Search for the cell housing the specified text and yield its (X, Y) center coordinate. 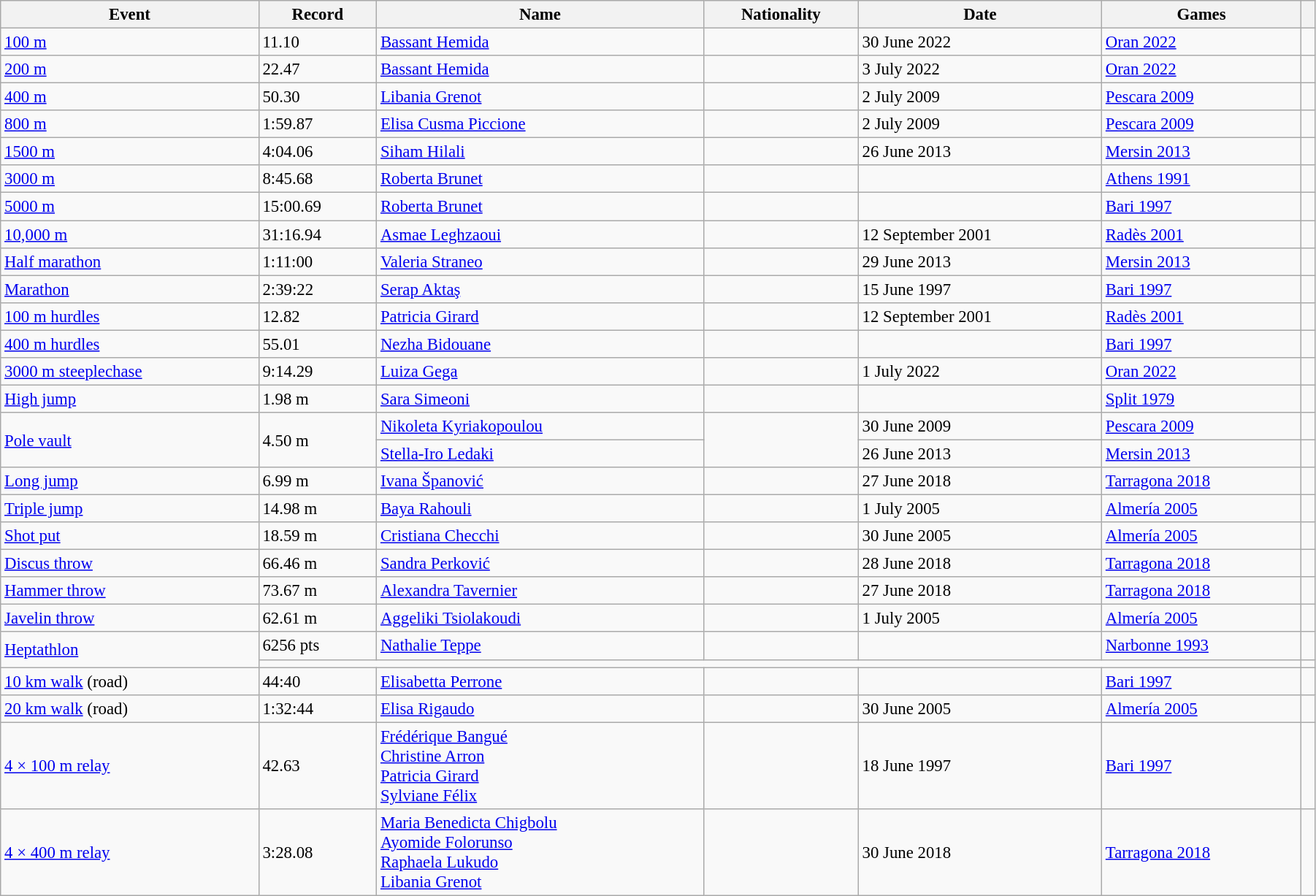
1:11:00 (317, 261)
3000 m (130, 179)
30 June 2009 (980, 426)
Nathalie Teppe (540, 646)
6.99 m (317, 481)
Nikoleta Kyriakopoulou (540, 426)
100 m hurdles (130, 316)
Athens 1991 (1202, 179)
200 m (130, 69)
Luiza Gega (540, 372)
Heptathlon (130, 650)
Alexandra Tavernier (540, 591)
Date (980, 15)
Marathon (130, 289)
Patricia Girard (540, 316)
1:32:44 (317, 708)
30 June 2022 (980, 42)
4.50 m (317, 440)
11.10 (317, 42)
4 × 100 m relay (130, 765)
1:59.87 (317, 124)
4 × 400 m relay (130, 853)
Narbonne 1993 (1202, 646)
800 m (130, 124)
Elisa Rigaudo (540, 708)
Half marathon (130, 261)
42.63 (317, 765)
Elisa Cusma Piccione (540, 124)
Baya Rahouli (540, 509)
4:04.06 (317, 152)
Valeria Straneo (540, 261)
1 July 2022 (980, 372)
Sandra Perković (540, 564)
9:14.29 (317, 372)
Serap Aktaş (540, 289)
Elisabetta Perrone (540, 681)
5000 m (130, 207)
44:40 (317, 681)
Name (540, 15)
3000 m steeplechase (130, 372)
Sara Simeoni (540, 399)
100 m (130, 42)
20 km walk (road) (130, 708)
6256 pts (317, 646)
Shot put (130, 536)
10,000 m (130, 234)
Aggeliki Tsiolakoudi (540, 619)
Split 1979 (1202, 399)
Event (130, 15)
3:28.08 (317, 853)
Frédérique BanguéChristine ArronPatricia GirardSylviane Félix (540, 765)
Pole vault (130, 440)
1500 m (130, 152)
Libania Grenot (540, 97)
400 m (130, 97)
14.98 m (317, 509)
Discus throw (130, 564)
22.47 (317, 69)
2:39:22 (317, 289)
Ivana Španović (540, 481)
Games (1202, 15)
28 June 2018 (980, 564)
Stella-Iro Ledaki (540, 453)
Javelin throw (130, 619)
29 June 2013 (980, 261)
Hammer throw (130, 591)
High jump (130, 399)
18 June 1997 (980, 765)
73.67 m (317, 591)
Record (317, 15)
3 July 2022 (980, 69)
18.59 m (317, 536)
8:45.68 (317, 179)
62.61 m (317, 619)
15:00.69 (317, 207)
1.98 m (317, 399)
30 June 2018 (980, 853)
400 m hurdles (130, 344)
12.82 (317, 316)
Long jump (130, 481)
31:16.94 (317, 234)
Maria Benedicta ChigboluAyomide FolorunsoRaphaela LukudoLibania Grenot (540, 853)
66.46 m (317, 564)
10 km walk (road) (130, 681)
Siham Hilali (540, 152)
Cristiana Checchi (540, 536)
15 June 1997 (980, 289)
50.30 (317, 97)
Triple jump (130, 509)
Nezha Bidouane (540, 344)
Nationality (781, 15)
55.01 (317, 344)
Asmae Leghzaoui (540, 234)
